For the text-containing cell, return its midpoint in (X, Y) coordinate format. 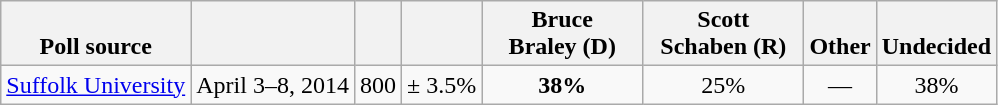
BruceBraley (D) (562, 34)
ScottSchaben (R) (724, 34)
Suffolk University (96, 85)
Poll source (96, 34)
April 3–8, 2014 (273, 85)
Other (840, 34)
25% (724, 85)
— (840, 85)
800 (378, 85)
± 3.5% (442, 85)
Undecided (936, 34)
